Locate the cell with the specified text and output its [X, Y] center coordinate. 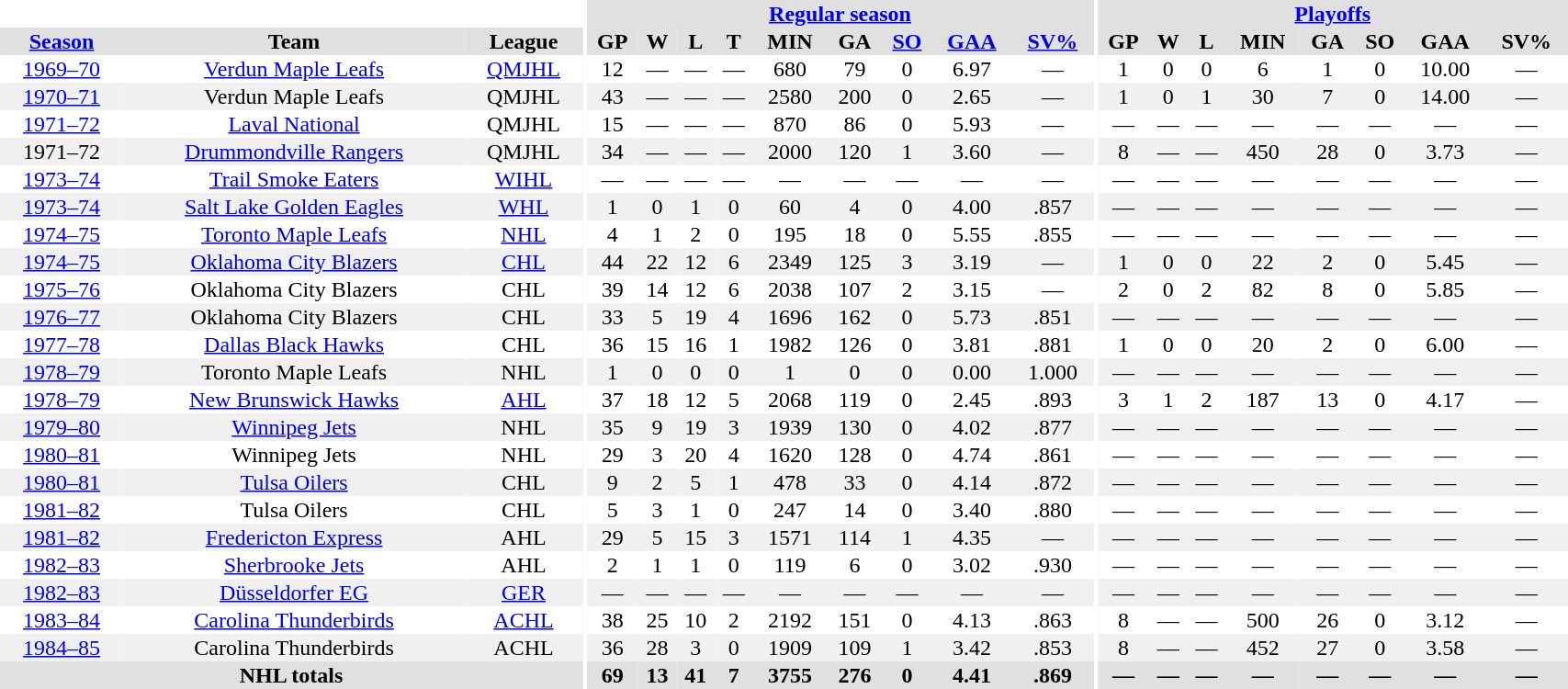
130 [854, 427]
.861 [1053, 455]
1984–85 [62, 648]
126 [854, 344]
GER [524, 593]
League [524, 41]
79 [854, 69]
6.97 [972, 69]
2000 [790, 152]
.851 [1053, 317]
1620 [790, 455]
4.02 [972, 427]
109 [854, 648]
2349 [790, 262]
1979–80 [62, 427]
1970–71 [62, 96]
3.58 [1445, 648]
4.41 [972, 675]
1969–70 [62, 69]
1696 [790, 317]
5.73 [972, 317]
WIHL [524, 179]
82 [1262, 289]
Fredericton Express [294, 537]
30 [1262, 96]
41 [695, 675]
2580 [790, 96]
86 [854, 124]
5.45 [1445, 262]
200 [854, 96]
151 [854, 620]
Playoffs [1332, 14]
Sherbrooke Jets [294, 565]
870 [790, 124]
452 [1262, 648]
.880 [1053, 510]
2192 [790, 620]
3.15 [972, 289]
New Brunswick Hawks [294, 400]
4.35 [972, 537]
4.17 [1445, 400]
.863 [1053, 620]
1982 [790, 344]
1975–76 [62, 289]
3.73 [1445, 152]
43 [613, 96]
.857 [1053, 207]
1976–77 [62, 317]
3.02 [972, 565]
3.81 [972, 344]
450 [1262, 152]
Season [62, 41]
1.000 [1053, 372]
Düsseldorfer EG [294, 593]
10 [695, 620]
2038 [790, 289]
4.13 [972, 620]
69 [613, 675]
39 [613, 289]
3755 [790, 675]
Salt Lake Golden Eagles [294, 207]
44 [613, 262]
NHL totals [291, 675]
128 [854, 455]
3.60 [972, 152]
35 [613, 427]
5.55 [972, 234]
114 [854, 537]
2.45 [972, 400]
680 [790, 69]
120 [854, 152]
195 [790, 234]
3.42 [972, 648]
.893 [1053, 400]
2068 [790, 400]
16 [695, 344]
247 [790, 510]
2.65 [972, 96]
14.00 [1445, 96]
187 [1262, 400]
WHL [524, 207]
1571 [790, 537]
4.14 [972, 482]
.872 [1053, 482]
Team [294, 41]
.881 [1053, 344]
5.93 [972, 124]
37 [613, 400]
10.00 [1445, 69]
1939 [790, 427]
107 [854, 289]
.853 [1053, 648]
3.12 [1445, 620]
1909 [790, 648]
3.19 [972, 262]
Laval National [294, 124]
0.00 [972, 372]
6.00 [1445, 344]
27 [1327, 648]
Trail Smoke Eaters [294, 179]
25 [658, 620]
1977–78 [62, 344]
34 [613, 152]
1983–84 [62, 620]
162 [854, 317]
276 [854, 675]
Drummondville Rangers [294, 152]
38 [613, 620]
3.40 [972, 510]
60 [790, 207]
26 [1327, 620]
5.85 [1445, 289]
478 [790, 482]
4.00 [972, 207]
.930 [1053, 565]
.855 [1053, 234]
125 [854, 262]
4.74 [972, 455]
500 [1262, 620]
T [734, 41]
Dallas Black Hawks [294, 344]
.869 [1053, 675]
Regular season [840, 14]
.877 [1053, 427]
